From the cell containing the given text, extract its center point as (X, Y) coordinate. 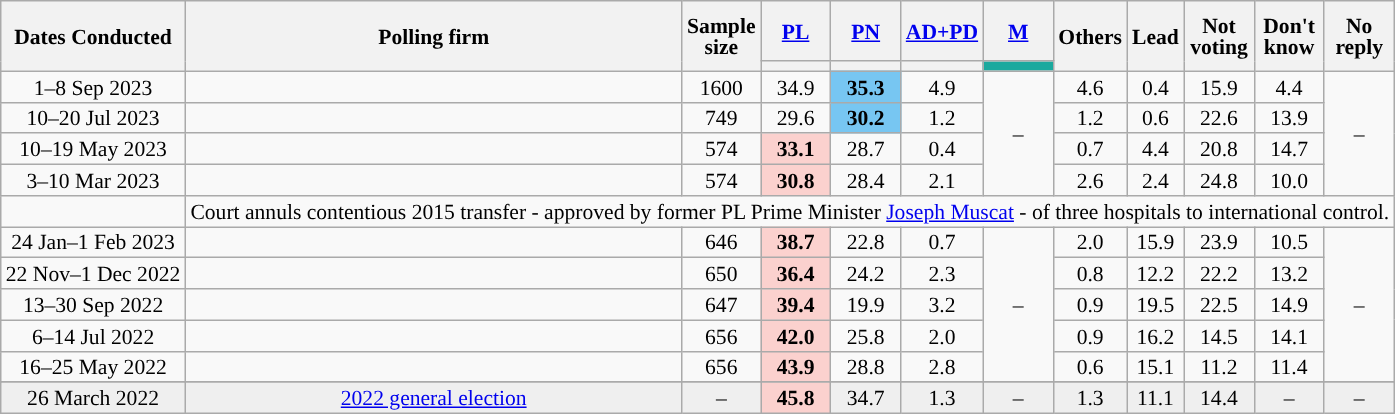
10.5 (1289, 242)
2.1 (942, 180)
22.8 (866, 242)
2.6 (1090, 180)
13.9 (1289, 118)
650 (721, 274)
14.9 (1289, 304)
13.2 (1289, 274)
10–19 May 2023 (94, 150)
10.0 (1289, 180)
2.4 (1156, 180)
Noreply (1359, 36)
1600 (721, 86)
1–8 Sep 2023 (94, 86)
10–20 Jul 2023 (94, 118)
42.0 (796, 336)
28.7 (866, 150)
PL (796, 31)
Samplesize (721, 36)
14.7 (1289, 150)
Don'tknow (1289, 36)
4.9 (942, 86)
6–14 Jul 2022 (94, 336)
Lead (1156, 36)
30.8 (796, 180)
24 Jan–1 Feb 2023 (94, 242)
43.9 (796, 366)
2.3 (942, 274)
646 (721, 242)
14.1 (1289, 336)
Polling firm (434, 36)
36.4 (796, 274)
11.2 (1219, 366)
19.5 (1156, 304)
14.5 (1219, 336)
28.8 (866, 366)
3–10 Mar 2023 (94, 180)
34.9 (796, 86)
3.2 (942, 304)
19.9 (866, 304)
22.6 (1219, 118)
2022 general election (434, 398)
4.6 (1090, 86)
24.8 (1219, 180)
24.2 (866, 274)
22.2 (1219, 274)
AD+PD (942, 31)
25.8 (866, 336)
2.8 (942, 366)
13–30 Sep 2022 (94, 304)
Notvoting (1219, 36)
11.1 (1156, 398)
35.3 (866, 86)
749 (721, 118)
26 March 2022 (94, 398)
Others (1090, 36)
14.4 (1219, 398)
22.5 (1219, 304)
28.4 (866, 180)
45.8 (796, 398)
647 (721, 304)
22 Nov–1 Dec 2022 (94, 274)
33.1 (796, 150)
Dates Conducted (94, 36)
11.4 (1289, 366)
39.4 (796, 304)
0.8 (1090, 274)
PN (866, 31)
12.2 (1156, 274)
15.1 (1156, 366)
16.2 (1156, 336)
M (1018, 31)
30.2 (866, 118)
20.8 (1219, 150)
23.9 (1219, 242)
16–25 May 2022 (94, 366)
34.7 (866, 398)
Court annuls contentious 2015 transfer - approved by former PL Prime Minister Joseph Muscat - of three hospitals to international control. (790, 212)
29.6 (796, 118)
38.7 (796, 242)
